Extract the [x, y] coordinate from the center of the cell holding the provided text.  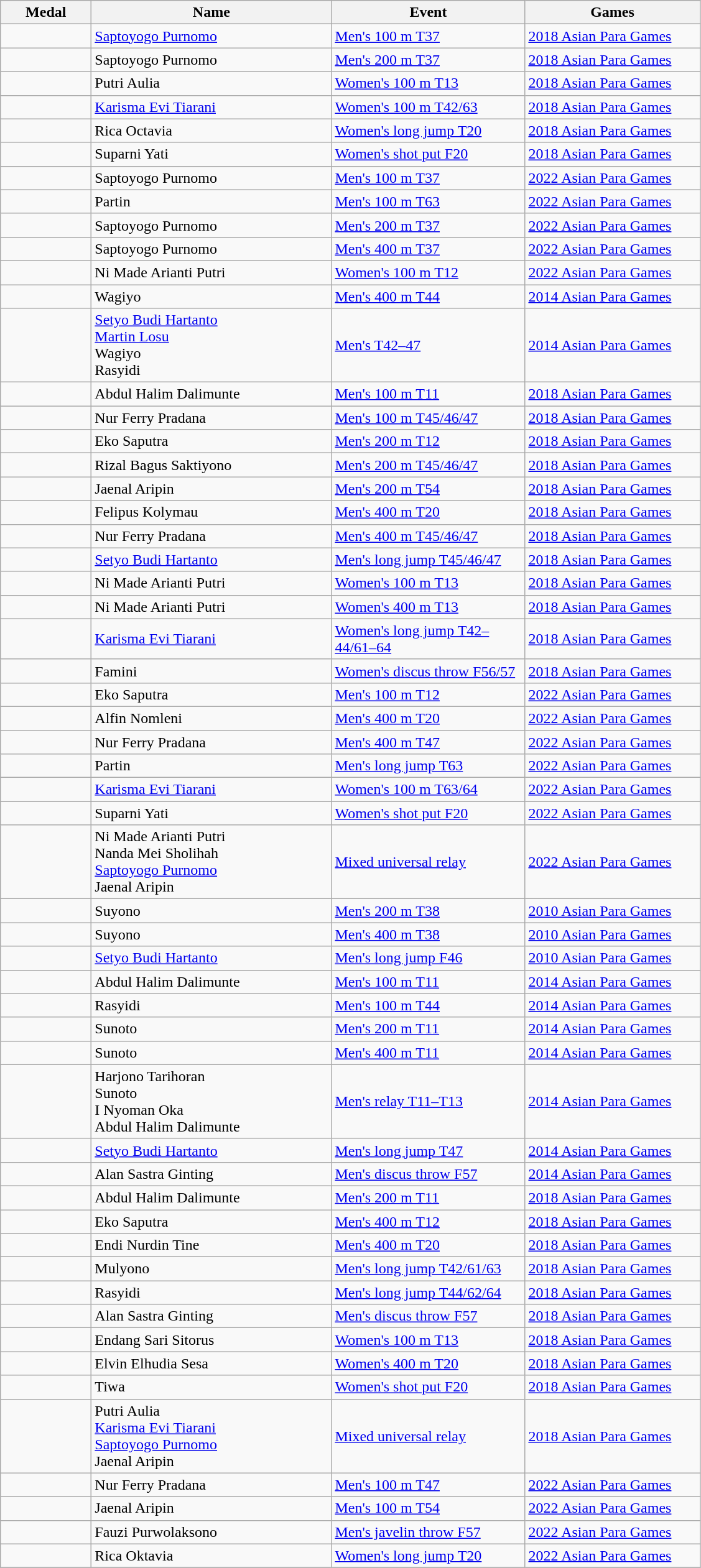
Women's 100 m T63/64 [428, 790]
Event [428, 12]
Alfin Nomleni [211, 718]
Men's relay T11–T13 [428, 1102]
Men's 400 m T11 [428, 1053]
Women's discus throw F56/57 [428, 671]
Putri Aulia [211, 83]
Men's 400 m T38 [428, 934]
Men's 100 m T54 [428, 1508]
Men's T42–47 [428, 346]
Men's long jump T63 [428, 766]
Men's 200 m T12 [428, 441]
Men's 400 m T44 [428, 297]
Felipus Kolymau [211, 512]
Men's 200 m T54 [428, 489]
Men's long jump T42/61/63 [428, 1269]
Ni Made Arianti PutriNanda Mei SholihahSaptoyogo PurnomoJaenal Aripin [211, 862]
Endi Nurdin Tine [211, 1245]
Men's long jump T44/62/64 [428, 1293]
Men's long jump T45/46/47 [428, 560]
Endang Sari Sitorus [211, 1340]
Men's 100 m T45/46/47 [428, 418]
Rica Oktavia [211, 1556]
Men's 200 m T45/46/47 [428, 465]
Fauzi Purwolaksono [211, 1532]
Men's javelin throw F57 [428, 1532]
Men's 100 m T47 [428, 1485]
Men's 400 m T45/46/47 [428, 536]
Women's long jump T42–44/61–64 [428, 639]
Women's 400 m T13 [428, 607]
Wagiyo [211, 297]
Men's 400 m T12 [428, 1222]
Men's 100 m T63 [428, 201]
Famini [211, 671]
Men's 200 m T38 [428, 911]
Men's long jump T47 [428, 1150]
Setyo Budi HartantoMartin LosuWagiyoRasyidi [211, 346]
Putri AuliaKarisma Evi TiaraniSaptoyogo PurnomoJaenal Aripin [211, 1436]
Name [211, 12]
Tiwa [211, 1387]
Women's 100 m T42/63 [428, 107]
Mulyono [211, 1269]
Men's 100 m T12 [428, 694]
Women's 100 m T12 [428, 272]
Men's 400 m T47 [428, 742]
Games [612, 12]
Men's long jump F46 [428, 958]
Rica Octavia [211, 131]
Women's 400 m T20 [428, 1363]
Men's 100 m T44 [428, 1005]
Medal [46, 12]
Men's 400 m T37 [428, 249]
Rizal Bagus Saktiyono [211, 465]
Harjono TarihoranSunotoI Nyoman OkaAbdul Halim Dalimunte [211, 1102]
Elvin Elhudia Sesa [211, 1363]
